Output the (X, Y) coordinate of the center of the cell containing the given text.  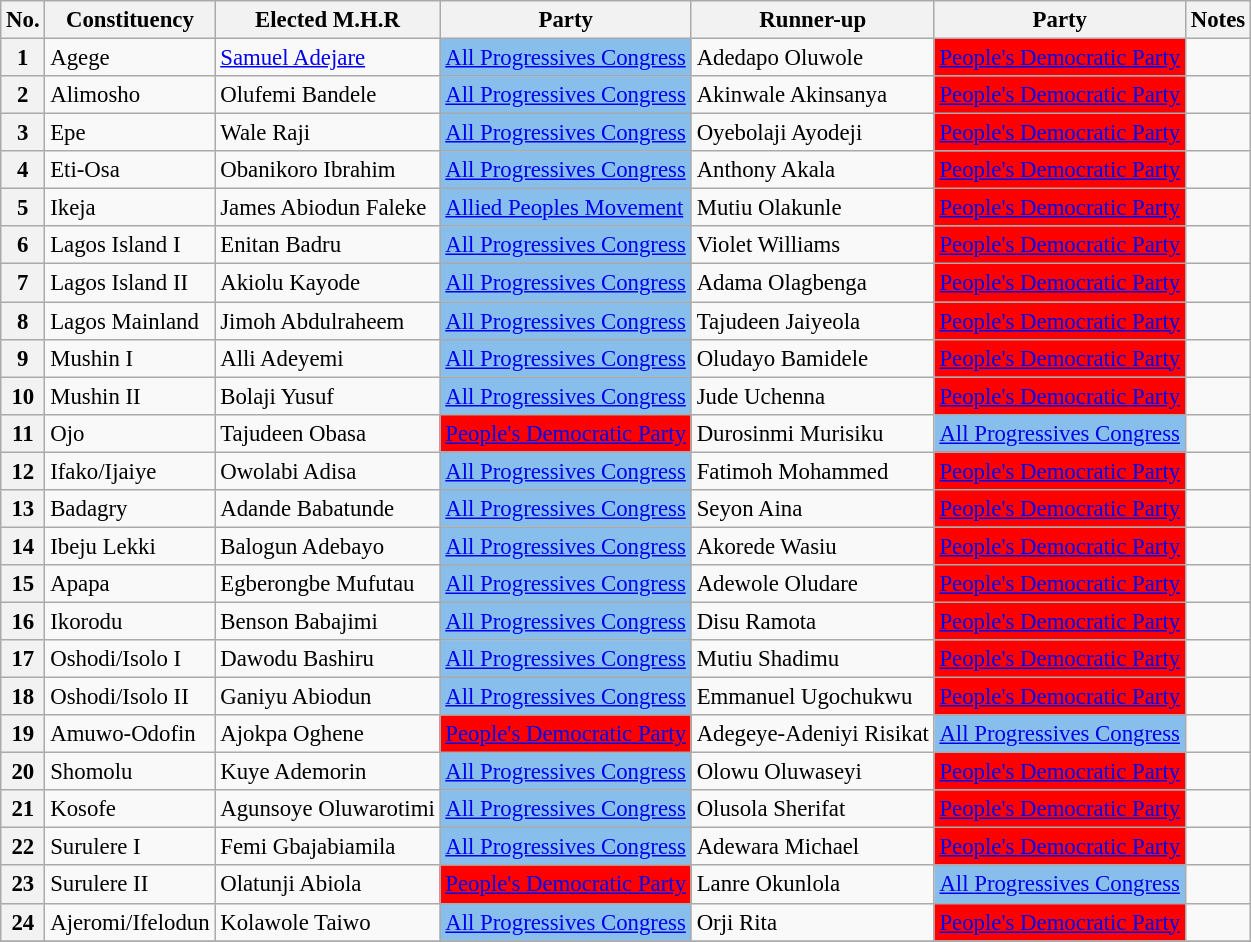
24 (23, 922)
Eti-Osa (130, 170)
Agunsoye Oluwarotimi (328, 809)
Oyebolaji Ayodeji (812, 133)
Mushin II (130, 396)
Shomolu (130, 772)
Adegeye-Adeniyi Risikat (812, 734)
Jude Uchenna (812, 396)
8 (23, 321)
Seyon Aina (812, 509)
Ganiyu Abiodun (328, 697)
3 (23, 133)
Fatimoh Mohammed (812, 471)
Olufemi Bandele (328, 95)
Dawodu Bashiru (328, 659)
Adande Babatunde (328, 509)
Ifako/Ijaiye (130, 471)
Badagry (130, 509)
Violet Williams (812, 245)
Allied Peoples Movement (566, 208)
Akorede Wasiu (812, 546)
Kuye Ademorin (328, 772)
2 (23, 95)
Mushin I (130, 358)
Agege (130, 58)
Jimoh Abdulraheem (328, 321)
Lagos Island I (130, 245)
Mutiu Olakunle (812, 208)
Surulere I (130, 847)
Disu Ramota (812, 621)
17 (23, 659)
Balogun Adebayo (328, 546)
Constituency (130, 20)
Elected M.H.R (328, 20)
Tajudeen Obasa (328, 433)
Kosofe (130, 809)
Oludayo Bamidele (812, 358)
Femi Gbajabiamila (328, 847)
Lagos Mainland (130, 321)
16 (23, 621)
Owolabi Adisa (328, 471)
18 (23, 697)
Oshodi/Isolo I (130, 659)
20 (23, 772)
7 (23, 283)
Akiolu Kayode (328, 283)
21 (23, 809)
Samuel Adejare (328, 58)
Olowu Oluwaseyi (812, 772)
19 (23, 734)
13 (23, 509)
14 (23, 546)
Ikeja (130, 208)
Ibeju Lekki (130, 546)
Obanikoro Ibrahim (328, 170)
Benson Babajimi (328, 621)
1 (23, 58)
Enitan Badru (328, 245)
Lagos Island II (130, 283)
5 (23, 208)
Bolaji Yusuf (328, 396)
Egberongbe Mufutau (328, 584)
Notes (1218, 20)
Ojo (130, 433)
Ajokpa Oghene (328, 734)
Alimosho (130, 95)
9 (23, 358)
Orji Rita (812, 922)
James Abiodun Faleke (328, 208)
Kolawole Taiwo (328, 922)
Mutiu Shadimu (812, 659)
Adama Olagbenga (812, 283)
Surulere II (130, 885)
15 (23, 584)
Ikorodu (130, 621)
Olatunji Abiola (328, 885)
No. (23, 20)
4 (23, 170)
11 (23, 433)
Apapa (130, 584)
Emmanuel Ugochukwu (812, 697)
Durosinmi Murisiku (812, 433)
Anthony Akala (812, 170)
Epe (130, 133)
Oshodi/Isolo II (130, 697)
Alli Adeyemi (328, 358)
Adewara Michael (812, 847)
Adedapo Oluwole (812, 58)
10 (23, 396)
Ajeromi/Ifelodun (130, 922)
Runner-up (812, 20)
Olusola Sherifat (812, 809)
Adewole Oludare (812, 584)
Wale Raji (328, 133)
Lanre Okunlola (812, 885)
Amuwo-Odofin (130, 734)
12 (23, 471)
22 (23, 847)
6 (23, 245)
Akinwale Akinsanya (812, 95)
23 (23, 885)
Tajudeen Jaiyeola (812, 321)
